Provide the (x, y) coordinate of the cell's center where the given text is located.  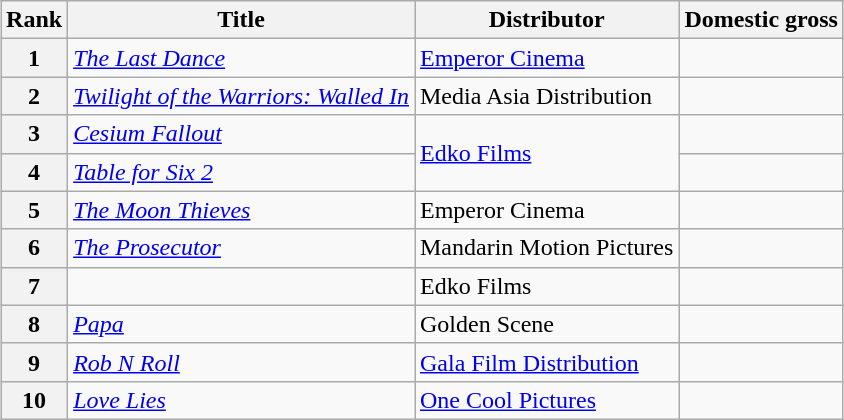
9 (34, 362)
Domestic gross (762, 20)
4 (34, 172)
The Prosecutor (242, 248)
Twilight of the Warriors: Walled In (242, 96)
Gala Film Distribution (546, 362)
3 (34, 134)
Table for Six 2 (242, 172)
The Moon Thieves (242, 210)
Cesium Fallout (242, 134)
Media Asia Distribution (546, 96)
10 (34, 400)
Rank (34, 20)
Title (242, 20)
7 (34, 286)
Distributor (546, 20)
Mandarin Motion Pictures (546, 248)
Love Lies (242, 400)
2 (34, 96)
The Last Dance (242, 58)
Papa (242, 324)
8 (34, 324)
1 (34, 58)
6 (34, 248)
Rob N Roll (242, 362)
5 (34, 210)
Golden Scene (546, 324)
One Cool Pictures (546, 400)
